Determine the (X, Y) coordinate at the center of the cell enclosing the given text.  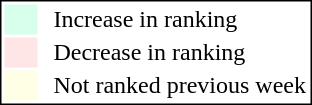
Not ranked previous week (180, 85)
Decrease in ranking (180, 53)
Increase in ranking (180, 19)
